From the cell containing the given text, extract its center point as (x, y) coordinate. 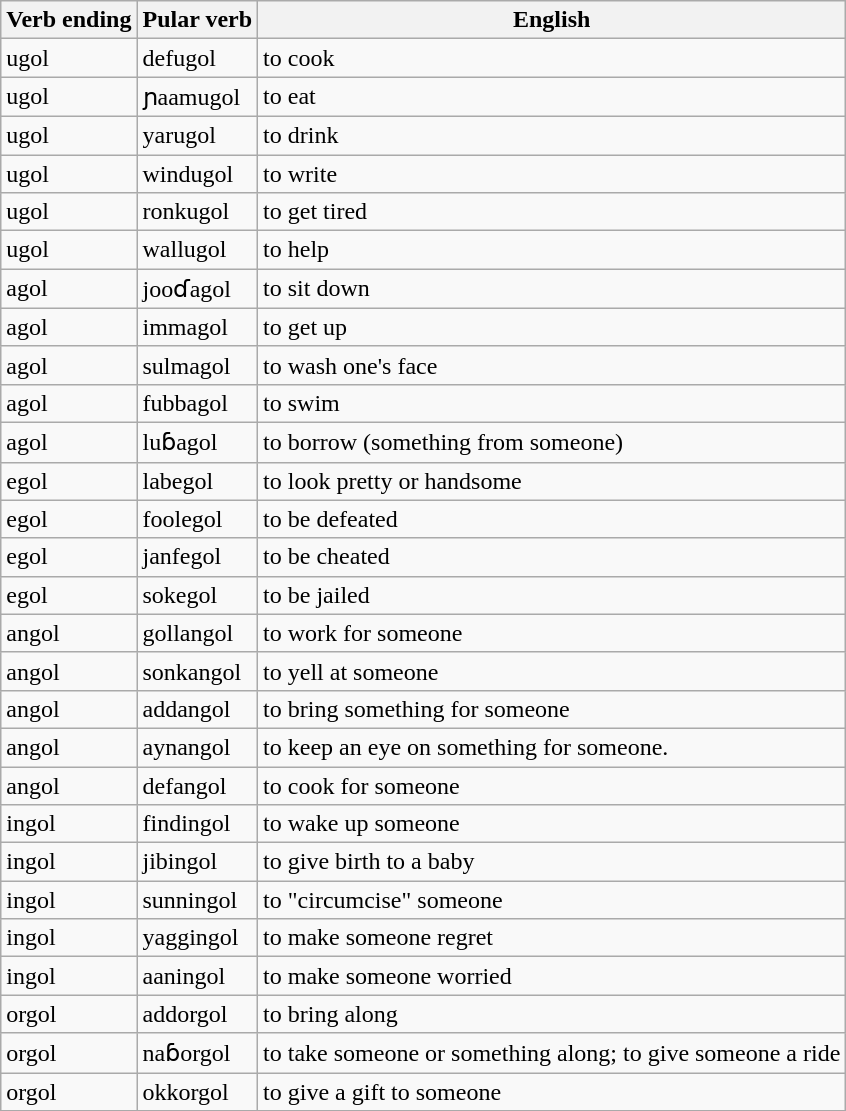
sunningol (198, 900)
to swim (552, 403)
to borrow (something from someone) (552, 442)
to cook for someone (552, 785)
to work for someone (552, 633)
to write (552, 173)
jooɗagol (198, 289)
to be jailed (552, 595)
English (552, 20)
to "circumcise" someone (552, 900)
to give birth to a baby (552, 862)
janfegol (198, 557)
gollangol (198, 633)
Verb ending (69, 20)
to sit down (552, 289)
to give a gift to someone (552, 1091)
immagol (198, 327)
to be defeated (552, 519)
to cook (552, 58)
jibingol (198, 862)
ɲaamugol (198, 97)
findingol (198, 824)
fubbagol (198, 403)
ronkugol (198, 212)
wallugol (198, 250)
to be cheated (552, 557)
to make someone regret (552, 938)
to bring along (552, 1014)
sokegol (198, 595)
sulmagol (198, 365)
to get tired (552, 212)
addorgol (198, 1014)
to make someone worried (552, 976)
to drink (552, 135)
to take someone or something along; to give someone a ride (552, 1053)
Pular verb (198, 20)
to wash one's face (552, 365)
defugol (198, 58)
aynangol (198, 747)
naɓorgol (198, 1053)
foolegol (198, 519)
to wake up someone (552, 824)
defangol (198, 785)
yarugol (198, 135)
yaggingol (198, 938)
to help (552, 250)
to look pretty or handsome (552, 481)
okkorgol (198, 1091)
labegol (198, 481)
to keep an eye on something for someone. (552, 747)
windugol (198, 173)
sonkangol (198, 671)
to yell at someone (552, 671)
luɓagol (198, 442)
to bring something for someone (552, 709)
aaningol (198, 976)
addangol (198, 709)
to get up (552, 327)
to eat (552, 97)
